Identify which cell holds the provided text, then report its [x, y] central coordinate. 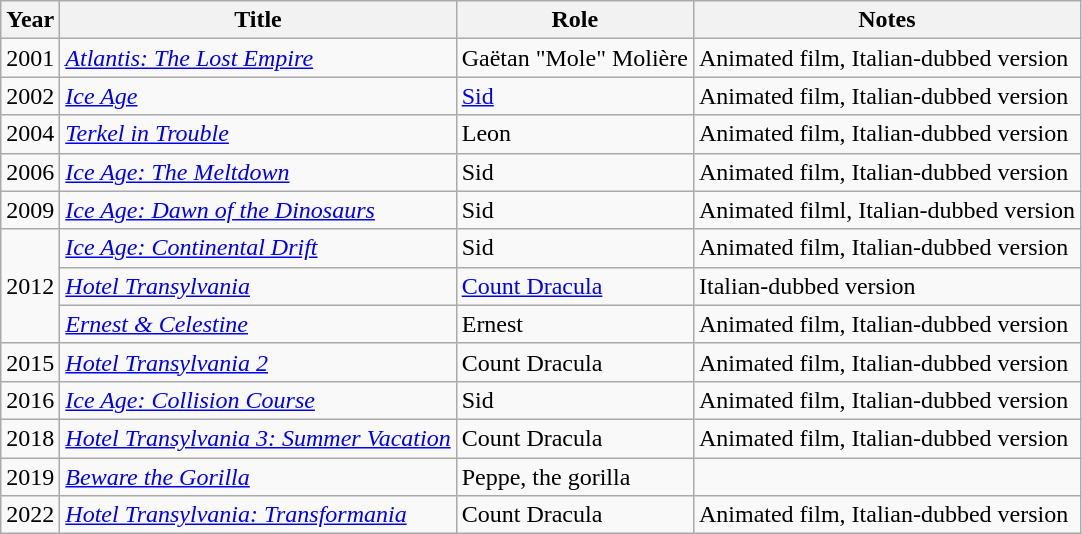
Ice Age: The Meltdown [258, 172]
Hotel Transylvania [258, 286]
2012 [30, 286]
Hotel Transylvania 2 [258, 362]
2009 [30, 210]
Ice Age: Continental Drift [258, 248]
Terkel in Trouble [258, 134]
2018 [30, 438]
Role [574, 20]
Year [30, 20]
2015 [30, 362]
Leon [574, 134]
Atlantis: The Lost Empire [258, 58]
Beware the Gorilla [258, 477]
2006 [30, 172]
2002 [30, 96]
Notes [886, 20]
Hotel Transylvania 3: Summer Vacation [258, 438]
Ice Age: Collision Course [258, 400]
Animated filml, Italian-dubbed version [886, 210]
2016 [30, 400]
Ernest & Celestine [258, 324]
2022 [30, 515]
Gaëtan "Mole" Molière [574, 58]
Ice Age [258, 96]
Title [258, 20]
Peppe, the gorilla [574, 477]
Ice Age: Dawn of the Dinosaurs [258, 210]
Hotel Transylvania: Transformania [258, 515]
Ernest [574, 324]
2004 [30, 134]
2019 [30, 477]
Italian-dubbed version [886, 286]
2001 [30, 58]
